Identify which cell holds the provided text, then report its (X, Y) central coordinate. 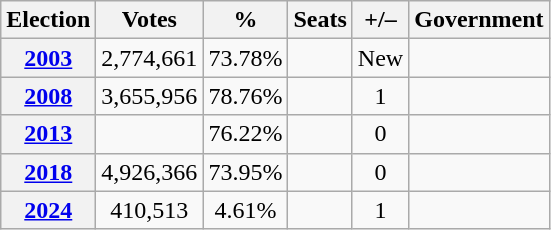
2024 (48, 210)
% (246, 20)
Seats (320, 20)
73.78% (246, 58)
2,774,661 (150, 58)
Government (479, 20)
+/– (380, 20)
2018 (48, 172)
4.61% (246, 210)
4,926,366 (150, 172)
2013 (48, 134)
76.22% (246, 134)
3,655,956 (150, 96)
Election (48, 20)
2008 (48, 96)
2003 (48, 58)
Votes (150, 20)
73.95% (246, 172)
78.76% (246, 96)
New (380, 58)
410,513 (150, 210)
